Provide the (x, y) coordinate of the cell's center where the given text is located.  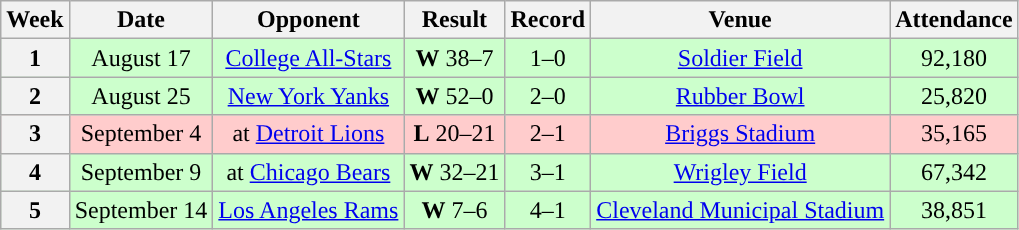
Cleveland Municipal Stadium (740, 210)
August 17 (141, 58)
Briggs Stadium (740, 134)
25,820 (954, 96)
College All-Stars (308, 58)
Attendance (954, 20)
38,851 (954, 210)
August 25 (141, 96)
New York Yanks (308, 96)
3–1 (548, 172)
Los Angeles Rams (308, 210)
at Detroit Lions (308, 134)
W 52–0 (454, 96)
3 (35, 134)
Soldier Field (740, 58)
at Chicago Bears (308, 172)
5 (35, 210)
September 9 (141, 172)
35,165 (954, 134)
1 (35, 58)
W 38–7 (454, 58)
Result (454, 20)
Date (141, 20)
September 4 (141, 134)
2–0 (548, 96)
Week (35, 20)
Opponent (308, 20)
Wrigley Field (740, 172)
Rubber Bowl (740, 96)
67,342 (954, 172)
92,180 (954, 58)
Record (548, 20)
4 (35, 172)
W 32–21 (454, 172)
2 (35, 96)
1–0 (548, 58)
September 14 (141, 210)
2–1 (548, 134)
W 7–6 (454, 210)
4–1 (548, 210)
L 20–21 (454, 134)
Venue (740, 20)
